Detect which cell encompasses the target text, then output its (x, y) center coordinate. 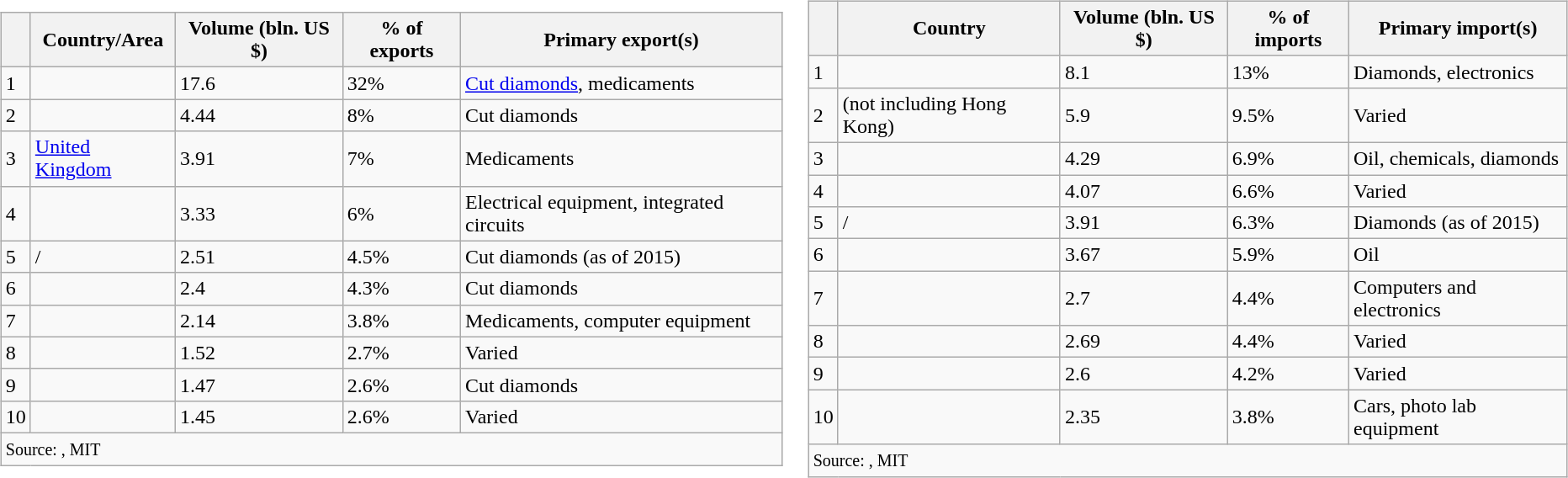
2.7 (1144, 298)
4.07 (1144, 191)
2.14 (259, 321)
Diamonds (as of 2015) (1457, 223)
2.69 (1144, 342)
Medicaments (621, 158)
7% (401, 158)
1.47 (259, 385)
Primary import(s) (1457, 29)
6.6% (1288, 191)
(not including Hong Kong) (949, 114)
8% (401, 115)
Cars, photo lab equipment (1457, 417)
2.6 (1144, 374)
Country/Area (103, 40)
1.52 (259, 353)
3.67 (1144, 255)
4.3% (401, 289)
Computers and electronics (1457, 298)
Cut diamonds, medicaments (621, 83)
Diamonds, electronics (1457, 72)
2.7% (401, 353)
4.5% (401, 257)
17.6 (259, 83)
Country (949, 29)
2.51 (259, 257)
6% (401, 214)
Medicaments, computer equipment (621, 321)
2.4 (259, 289)
% of imports (1288, 29)
3.33 (259, 214)
4.2% (1288, 374)
5.9% (1288, 255)
6.3% (1288, 223)
6.9% (1288, 158)
2.35 (1144, 417)
4.29 (1144, 158)
Cut diamonds (as of 2015) (621, 257)
Primary export(s) (621, 40)
4.44 (259, 115)
32% (401, 83)
Oil, chemicals, diamonds (1457, 158)
8.1 (1144, 72)
13% (1288, 72)
Oil (1457, 255)
Electrical equipment, integrated circuits (621, 214)
9.5% (1288, 114)
1.45 (259, 417)
% of exports (401, 40)
5.9 (1144, 114)
United Kingdom (103, 158)
